Locate the cell with the specified text and output its [x, y] center coordinate. 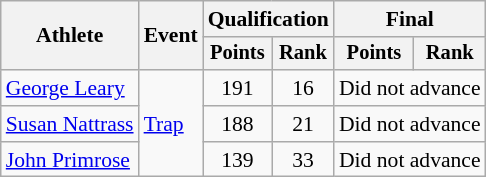
Trap [171, 124]
16 [303, 88]
21 [303, 124]
Event [171, 36]
Athlete [70, 36]
Qualification [268, 19]
188 [238, 124]
George Leary [70, 88]
191 [238, 88]
Final [410, 19]
Susan Nattrass [70, 124]
